Return [x, y] of the center of cell containing provided text 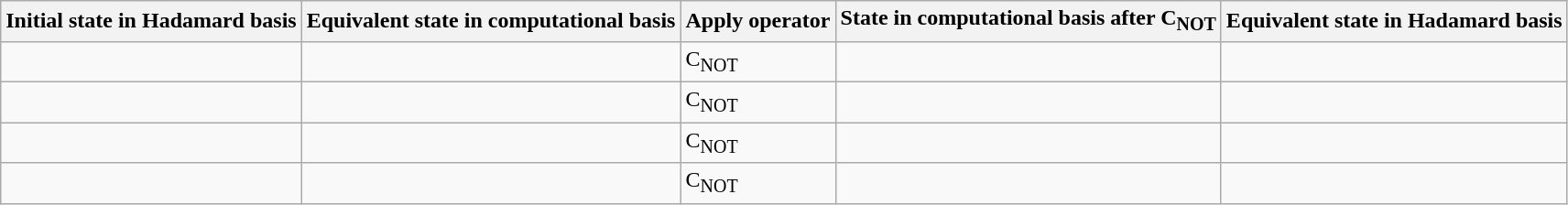
State in computational basis after CNOT [1028, 21]
Apply operator [758, 21]
Equivalent state in Hadamard basis [1394, 21]
Equivalent state in computational basis [491, 21]
Initial state in Hadamard basis [151, 21]
